Locate the cell with the specified text and output its [X, Y] center coordinate. 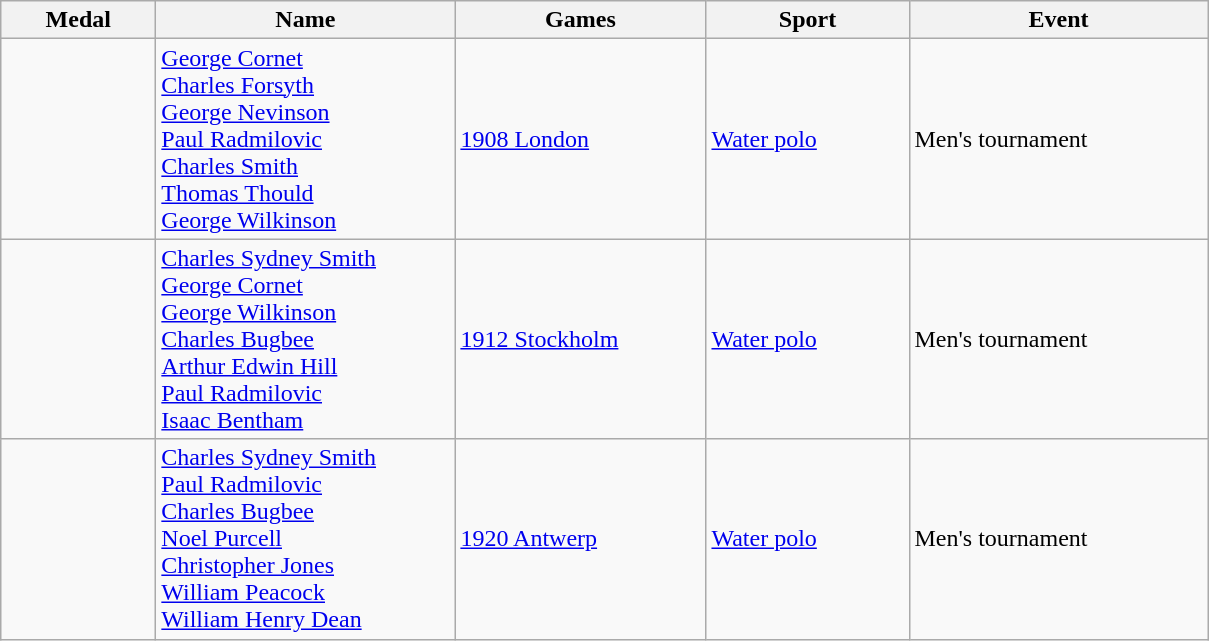
George CornetCharles ForsythGeorge NevinsonPaul RadmilovicCharles SmithThomas ThouldGeorge Wilkinson [306, 139]
Games [580, 20]
Name [306, 20]
1920 Antwerp [580, 539]
Charles Sydney SmithPaul RadmilovicCharles BugbeeNoel PurcellChristopher JonesWilliam PeacockWilliam Henry Dean [306, 539]
Charles Sydney SmithGeorge CornetGeorge WilkinsonCharles BugbeeArthur Edwin HillPaul RadmilovicIsaac Bentham [306, 339]
1912 Stockholm [580, 339]
1908 London [580, 139]
Sport [808, 20]
Event [1058, 20]
Medal [78, 20]
